Pinpoint the cell where the given text exists, returning its [x, y] midpoint coordinate. 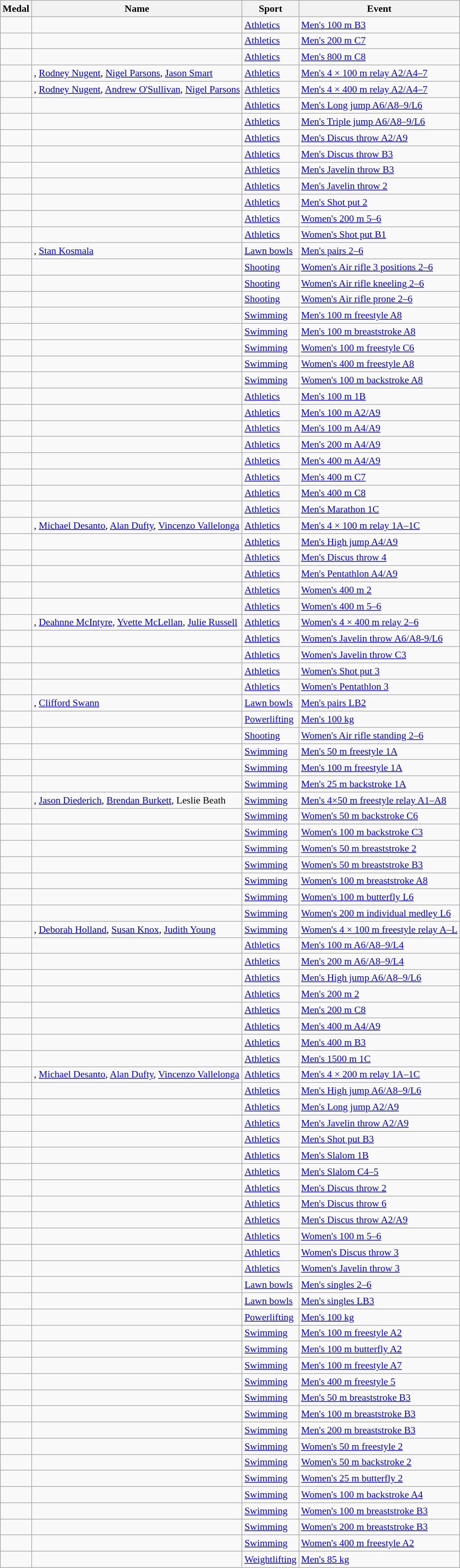
Men's 400 m freestyle 5 [379, 1382]
Men's Long jump A2/A9 [379, 1107]
Men's 100 m A6/A8–9/L4 [379, 945]
Men's 1500 m 1C [379, 1059]
Men's Long jump A6/A8–9/L6 [379, 106]
Women's 100 m backstroke C3 [379, 833]
Men's 4×50 m freestyle relay A1–A8 [379, 800]
Men's High jump A4/A9 [379, 542]
Men's Javelin throw 2 [379, 186]
Weightlifting [270, 1559]
Men's Slalom C4–5 [379, 1172]
Men's 100 m 1B [379, 396]
Men's Shot put B3 [379, 1139]
Men's 200 m A4/A9 [379, 445]
Women's 400 m freestyle A8 [379, 364]
, Rodney Nugent, Nigel Parsons, Jason Smart [137, 73]
Men's Javelin throw A2/A9 [379, 1123]
, Clifford Swann [137, 703]
Men's 85 kg [379, 1559]
Men's Discus throw 2 [379, 1188]
Men's Pentathlon A4/A9 [379, 574]
Women's 50 m freestyle 2 [379, 1446]
Women's 25 m butterfly 2 [379, 1479]
, Stan Kosmala [137, 251]
Men's 400 m C8 [379, 493]
Men's 100 m freestyle A8 [379, 316]
Men's 100 m A4/A9 [379, 429]
Event [379, 9]
Women's 50 m backstroke C6 [379, 816]
Men's 100 m butterfly A2 [379, 1349]
Women's 400 m 5–6 [379, 606]
Women's 100 m freestyle C6 [379, 348]
Women's Javelin throw A6/A8-9/L6 [379, 639]
Women's 50 m backstroke 2 [379, 1462]
Men's 100 m B3 [379, 25]
Women's 50 m breaststroke B3 [379, 865]
Women's Shot put B1 [379, 235]
Men's 400 m B3 [379, 1042]
Women's Air rifle kneeling 2–6 [379, 283]
, Deahnne McIntyre, Yvette McLellan, Julie Russell [137, 623]
, Rodney Nugent, Andrew O'Sullivan, Nigel Parsons [137, 89]
Men's 50 m breaststroke B3 [379, 1398]
Men's 4 × 100 m relay A2/A4–7 [379, 73]
Name [137, 9]
Men's 200 m breaststroke B3 [379, 1430]
Men's 100 m A2/A9 [379, 413]
Medal [16, 9]
Men's 100 m freestyle A7 [379, 1366]
, Deborah Holland, Susan Knox, Judith Young [137, 930]
Men's 200 m A6/A8–9/L4 [379, 962]
Women's 4 × 100 m freestyle relay A–L [379, 930]
Men's Shot put 2 [379, 203]
Men's Javelin throw B3 [379, 170]
Women's 100 m breaststroke A8 [379, 881]
Women's Air rifle prone 2–6 [379, 299]
Women's Air rifle standing 2–6 [379, 735]
Men's 4 × 400 m relay A2/A4–7 [379, 89]
, Jason Diederich, Brendan Burkett, Leslie Beath [137, 800]
Men's 200 m 2 [379, 994]
Men's 200 m C7 [379, 41]
Women's 4 × 400 m relay 2–6 [379, 623]
Women's 200 m 5–6 [379, 219]
Men's Triple jump A6/A8–9/L6 [379, 122]
Men's Discus throw 4 [379, 558]
Men's 100 m breaststroke A8 [379, 332]
Women's 100 m backstroke A8 [379, 380]
Women's 200 m breaststroke B3 [379, 1527]
Women's Javelin throw C3 [379, 655]
Men's pairs 2–6 [379, 251]
Men's singles 2–6 [379, 1285]
Men's 100 m freestyle A2 [379, 1333]
Men's 800 m C8 [379, 57]
Men's pairs LB2 [379, 703]
Women's 100 m breaststroke B3 [379, 1511]
Men's 400 m C7 [379, 477]
Men's Discus throw B3 [379, 154]
Men's 100 m freestyle 1A [379, 768]
Men's 200 m C8 [379, 1010]
Men's 25 m backstroke 1A [379, 784]
Women's 100 m 5–6 [379, 1237]
Women's Javelin throw 3 [379, 1269]
Women's Pentathlon 3 [379, 687]
Women's 50 m breaststroke 2 [379, 849]
Women's Shot put 3 [379, 671]
Women's 400 m freestyle A2 [379, 1544]
Men's 100 m breaststroke B3 [379, 1414]
Men's 4 × 200 m relay 1A–1C [379, 1075]
Men's Slalom 1B [379, 1156]
Women's 100 m butterfly L6 [379, 897]
Women's Discus throw 3 [379, 1252]
Sport [270, 9]
Men's 50 m freestyle 1A [379, 752]
Men's 4 × 100 m relay 1A–1C [379, 526]
Women's 200 m individual medley L6 [379, 913]
Women's 400 m 2 [379, 590]
Men's Discus throw 6 [379, 1204]
Women's Air rifle 3 positions 2–6 [379, 267]
Women's 100 m backstroke A4 [379, 1495]
Men's Marathon 1C [379, 510]
Men's singles LB3 [379, 1301]
